Find where the given text appears and provide that cell's center as [x, y] coordinate. 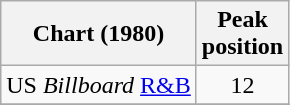
Chart (1980) [99, 34]
12 [242, 85]
US Billboard R&B [99, 85]
Peakposition [242, 34]
